Determine the (X, Y) coordinate at the center of the cell enclosing the given text.  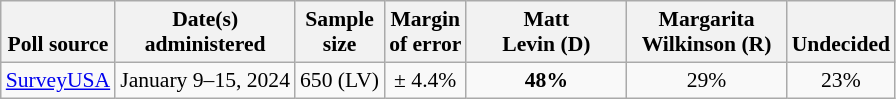
MattLevin (D) (546, 32)
± 4.4% (425, 80)
Samplesize (340, 32)
Poll source (58, 32)
650 (LV) (340, 80)
48% (546, 80)
Date(s)administered (205, 32)
Undecided (841, 32)
23% (841, 80)
29% (706, 80)
January 9–15, 2024 (205, 80)
Marginof error (425, 32)
MargaritaWilkinson (R) (706, 32)
SurveyUSA (58, 80)
